Search for the cell housing the specified text and yield its [X, Y] center coordinate. 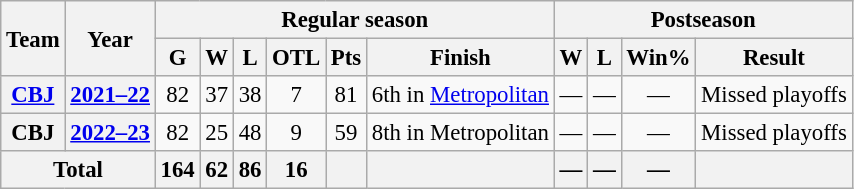
25 [216, 133]
16 [296, 170]
2022–23 [110, 133]
6th in Metropolitan [460, 95]
G [178, 58]
37 [216, 95]
81 [346, 95]
164 [178, 170]
Regular season [354, 20]
Pts [346, 58]
8th in Metropolitan [460, 133]
Team [33, 38]
38 [250, 95]
7 [296, 95]
Win% [658, 58]
59 [346, 133]
2021–22 [110, 95]
Postseason [703, 20]
Year [110, 38]
Total [78, 170]
OTL [296, 58]
62 [216, 170]
Result [774, 58]
86 [250, 170]
Finish [460, 58]
48 [250, 133]
9 [296, 133]
